Provide the (x, y) coordinate of the cell's center where the given text is located.  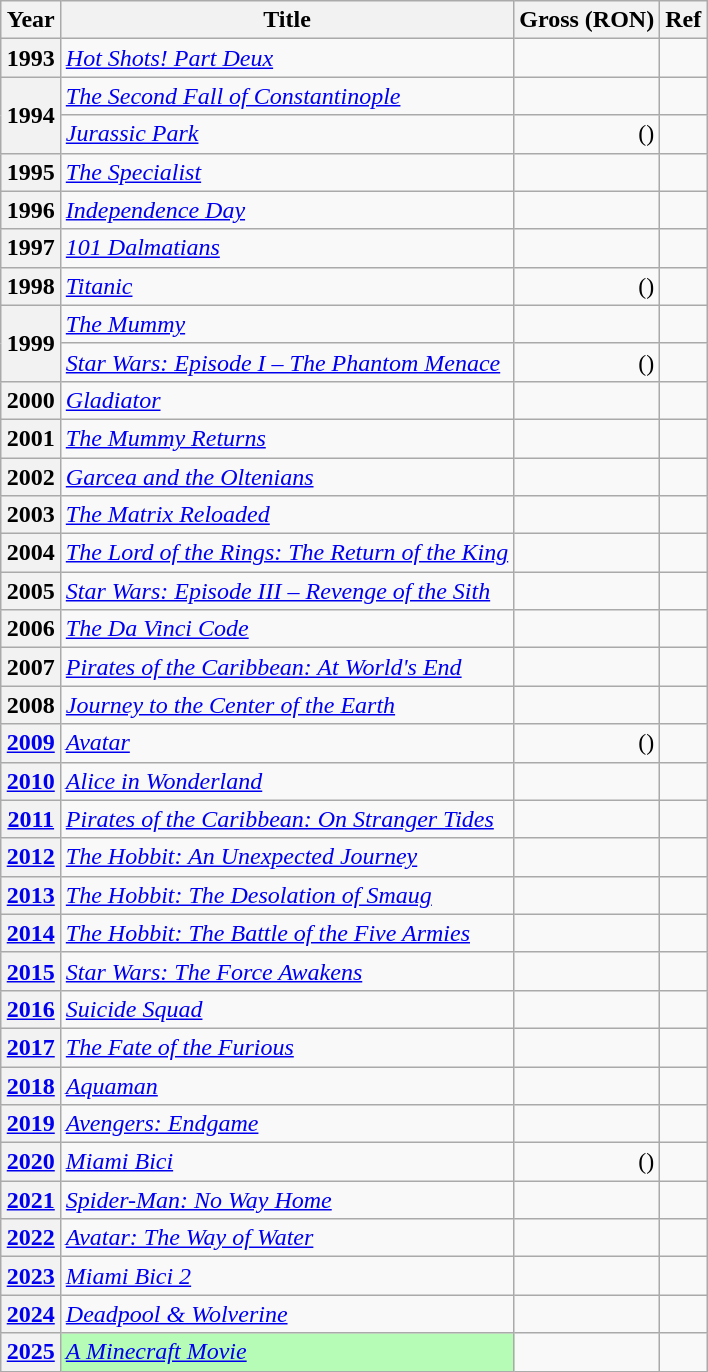
2004 (30, 553)
Independence Day (286, 210)
1997 (30, 248)
2015 (30, 971)
Journey to the Center of the Earth (286, 705)
2021 (30, 1200)
Avatar (286, 743)
2023 (30, 1276)
2017 (30, 1047)
Suicide Squad (286, 1009)
101 Dalmatians (286, 248)
Pirates of the Caribbean: At World's End (286, 667)
1996 (30, 210)
Titanic (286, 286)
2007 (30, 667)
Avengers: Endgame (286, 1124)
Avatar: The Way of Water (286, 1238)
Alice in Wonderland (286, 781)
Star Wars: Episode III – Revenge of the Sith (286, 591)
2020 (30, 1162)
2019 (30, 1124)
2002 (30, 477)
Pirates of the Caribbean: On Stranger Tides (286, 819)
The Matrix Reloaded (286, 515)
The Lord of the Rings: The Return of the King (286, 553)
Deadpool & Wolverine (286, 1314)
Gladiator (286, 400)
A Minecraft Movie (286, 1352)
The Hobbit: The Battle of the Five Armies (286, 933)
The Specialist (286, 172)
1995 (30, 172)
2018 (30, 1085)
2025 (30, 1352)
2005 (30, 591)
2022 (30, 1238)
Title (286, 20)
The Da Vinci Code (286, 629)
Gross (RON) (587, 20)
The Fate of the Furious (286, 1047)
1999 (30, 343)
Garcea and the Oltenians (286, 477)
2000 (30, 400)
Jurassic Park (286, 134)
2014 (30, 933)
2024 (30, 1314)
2009 (30, 743)
Hot Shots! Part Deux (286, 58)
2003 (30, 515)
2008 (30, 705)
2006 (30, 629)
The Second Fall of Constantinople (286, 96)
The Mummy (286, 324)
2016 (30, 1009)
2012 (30, 857)
1998 (30, 286)
Aquaman (286, 1085)
2013 (30, 895)
The Hobbit: The Desolation of Smaug (286, 895)
2001 (30, 438)
The Mummy Returns (286, 438)
2010 (30, 781)
2011 (30, 819)
Spider-Man: No Way Home (286, 1200)
1994 (30, 115)
Miami Bici (286, 1162)
Miami Bici 2 (286, 1276)
Year (30, 20)
Ref (684, 20)
1993 (30, 58)
Star Wars: The Force Awakens (286, 971)
Star Wars: Episode I – The Phantom Menace (286, 362)
The Hobbit: An Unexpected Journey (286, 857)
